Output the (X, Y) coordinate of the center of the cell containing the given text.  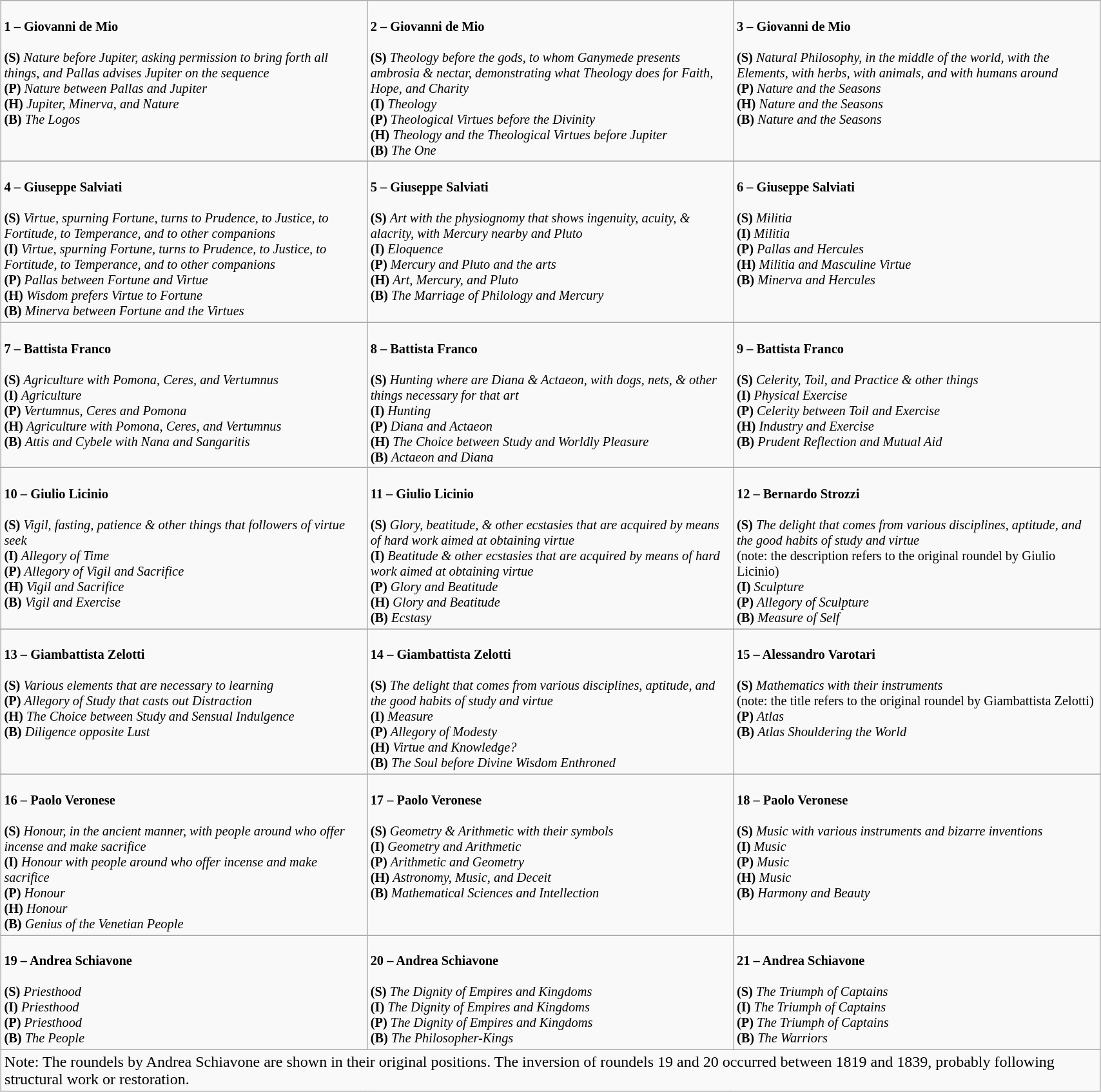
21 – Andrea Schiavone(S) The Triumph of Captains(I) The Triumph of Captains(P) The Triumph of Captains(B) The Warriors (917, 993)
19 – Andrea Schiavone(S) Priesthood(I) Priesthood(P) Priesthood(B) The People (184, 993)
6 – Giuseppe Salviati(S) Militia (I) Militia (P) Pallas and Hercules (H) Militia and Masculine Virtue (B) Minerva and Hercules (917, 242)
18 – Paolo Veronese(S) Music with various instruments and bizarre inventions(I) Music(P) Music(H) Music(B) Harmony and Beauty (917, 855)
